From the cell containing the given text, extract its center point as (X, Y) coordinate. 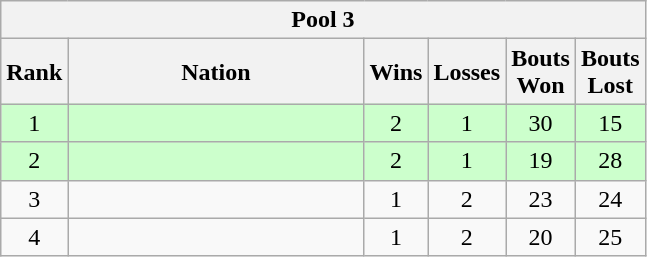
24 (610, 199)
Losses (467, 72)
3 (34, 199)
15 (610, 123)
20 (541, 237)
Wins (396, 72)
Nation (216, 72)
30 (541, 123)
Rank (34, 72)
4 (34, 237)
Pool 3 (323, 20)
Bouts Lost (610, 72)
Bouts Won (541, 72)
19 (541, 161)
28 (610, 161)
23 (541, 199)
25 (610, 237)
